Identify which cell holds the provided text, then report its (x, y) central coordinate. 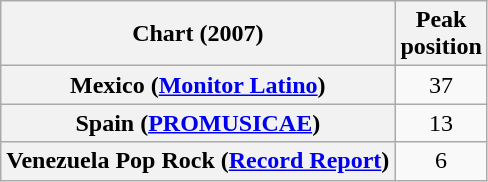
Spain (PROMUSICAE) (198, 123)
Venezuela Pop Rock (Record Report) (198, 161)
Mexico (Monitor Latino) (198, 85)
13 (441, 123)
6 (441, 161)
37 (441, 85)
Chart (2007) (198, 34)
Peakposition (441, 34)
